Search for the cell housing the specified text and yield its (x, y) center coordinate. 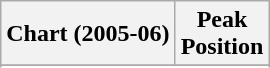
Chart (2005-06) (88, 34)
PeakPosition (222, 34)
